Identify which cell holds the provided text, then report its (x, y) central coordinate. 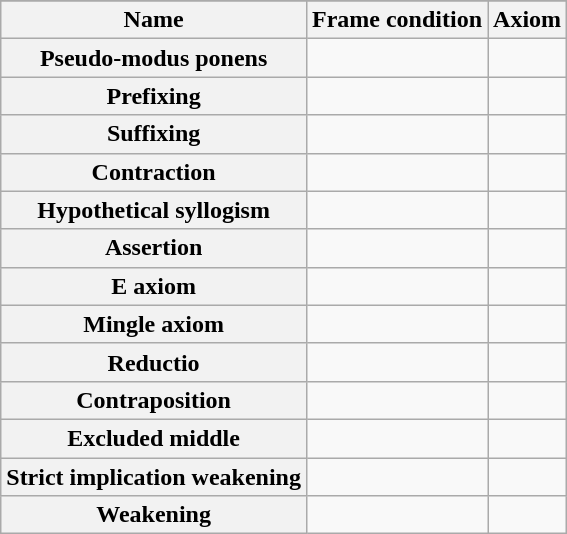
Strict implication weakening (154, 477)
E axiom (154, 286)
Contraposition (154, 400)
Mingle axiom (154, 324)
Pseudo-modus ponens (154, 58)
Axiom (528, 20)
Hypothetical syllogism (154, 210)
Frame condition (396, 20)
Contraction (154, 172)
Suffixing (154, 134)
Prefixing (154, 96)
Name (154, 20)
Weakening (154, 515)
Assertion (154, 248)
Excluded middle (154, 438)
Reductio (154, 362)
